Determine the (x, y) coordinate at the center of the cell enclosing the given text.  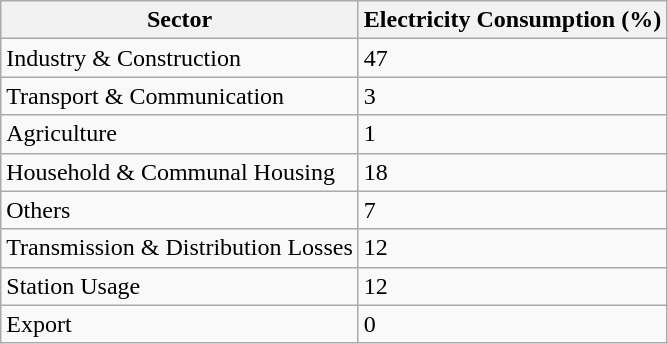
7 (512, 210)
Sector (180, 20)
Export (180, 324)
3 (512, 96)
Industry & Construction (180, 58)
18 (512, 172)
Electricity Consumption (%) (512, 20)
Transmission & Distribution Losses (180, 248)
47 (512, 58)
Agriculture (180, 134)
Transport & Communication (180, 96)
0 (512, 324)
Others (180, 210)
Station Usage (180, 286)
1 (512, 134)
Household & Communal Housing (180, 172)
